For the text-containing cell, return its midpoint in (X, Y) coordinate format. 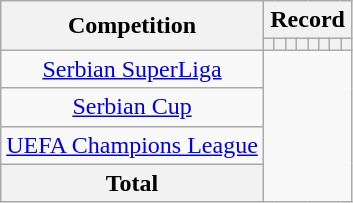
UEFA Champions League (132, 145)
Record (307, 20)
Serbian Cup (132, 107)
Serbian SuperLiga (132, 69)
Competition (132, 26)
Total (132, 183)
